Find where the given text appears and provide that cell's center as [x, y] coordinate. 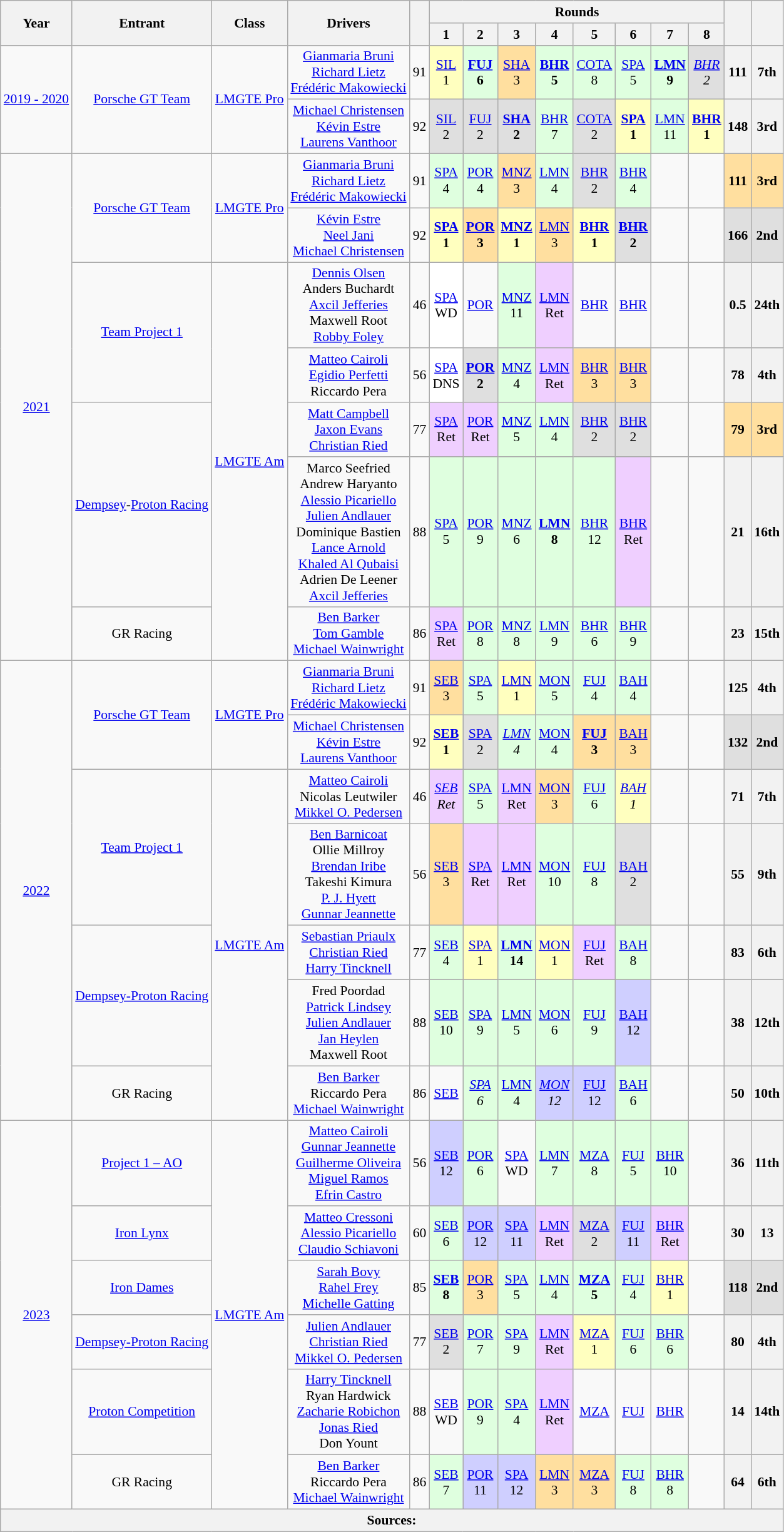
FUJ9 [594, 1023]
POR [481, 305]
MNZ6 [516, 532]
BAH1 [633, 796]
Proton Competition [141, 1412]
55 [738, 875]
16th [767, 532]
FUJRet [594, 952]
2019 - 2020 [36, 99]
SEB4 [445, 952]
MNZ8 [516, 633]
Ben Barnicoat Ollie Millroy Brendan Iribe Takeshi Kimura P. J. Hyett Gunnar Jeannette [348, 875]
BAH2 [633, 875]
LMN 4 [516, 742]
83 [738, 952]
7 [669, 34]
2021 [36, 407]
SEB2 [445, 1342]
MZA2 [594, 1234]
13 [767, 1234]
SIL2 [445, 126]
SEB12 [445, 1163]
14th [767, 1412]
SPA12 [516, 1482]
POR2 [481, 375]
85 [420, 1288]
SHA2 [516, 126]
LMN5 [516, 1023]
Class [249, 23]
BHR4 [633, 181]
Project 1 – AO [141, 1163]
MON3 [554, 796]
21 [738, 532]
148 [738, 126]
LMN11 [669, 126]
MNZ1 [516, 235]
BAH3 [633, 742]
Entrant [141, 23]
BHR10 [669, 1163]
132 [738, 742]
80 [738, 1342]
POR8 [481, 633]
FUJ5 [633, 1163]
SPA2 [481, 742]
BHR8 [669, 1482]
SEB10 [445, 1023]
166 [738, 235]
Sarah Bovy Rahel Frey Michelle Gatting [348, 1288]
64 [738, 1482]
Dennis Olsen Anders Buchardt Axcil Jefferies Maxwell Root Robby Foley [348, 305]
POR6 [481, 1163]
MZA5 [594, 1288]
BHR5 [554, 73]
Iron Lynx [141, 1234]
SPA6 [481, 1093]
Matteo Cairoli Nicolas Leutwiler Mikkel O. Pedersen [348, 796]
Fred Poordad Patrick Lindsey Julien Andlauer Jan Heylen Maxwell Root [348, 1023]
MNZ3 [516, 181]
MON10 [554, 875]
9th [767, 875]
23 [738, 633]
MON5 [554, 688]
MZA1 [594, 1342]
FUJ11 [633, 1234]
MON1 [554, 952]
MON4 [554, 742]
FUJ2 [481, 126]
60 [420, 1234]
BAH4 [633, 688]
MON12 [554, 1093]
MON6 [554, 1023]
11th [767, 1163]
118 [738, 1288]
79 [738, 429]
24th [767, 305]
SPA11 [516, 1234]
6 [633, 34]
Sources: [392, 1521]
COTA2 [594, 126]
SHA3 [516, 73]
36 [738, 1163]
Matteo Cairoli Gunnar Jeannette Guilherme Oliveira Miguel Ramos Efrin Castro [348, 1163]
2 [481, 34]
PORRet [481, 429]
Matteo Cairoli Egidio Perfetti Riccardo Pera [348, 375]
125 [738, 688]
Iron Dames [141, 1288]
SEB7 [445, 1482]
2022 [36, 891]
Matteo Cressoni Alessio Picariello Claudio Schiavoni [348, 1234]
SEB8 [445, 1288]
Kévin Estre Neel Jani Michael Christensen [348, 235]
Harry Tincknell Ryan Hardwick Zacharie Robichon Jonas Ried Don Yount [348, 1412]
FUJ12 [594, 1093]
MNZ11 [516, 305]
MNZ4 [516, 375]
BHR7 [554, 126]
0.5 [738, 305]
BAH6 [633, 1093]
2023 [36, 1315]
Julien Andlauer Christian Ried Mikkel O. Pedersen [348, 1342]
LMN7 [554, 1163]
3 [516, 34]
SEBWD [445, 1412]
MNZ5 [516, 429]
Ben Barker Tom Gamble Michael Wainwright [348, 633]
LMN8 [554, 532]
4 [554, 34]
MZA3 [594, 1482]
BAH12 [633, 1023]
LMN1 [516, 688]
Matt Campbell Jaxon Evans Christian Ried [348, 429]
BHR9 [633, 633]
15th [767, 633]
12th [767, 1023]
Rounds [577, 12]
BHR12 [594, 532]
SEB 1 [445, 742]
POR11 [481, 1482]
SEB [445, 1093]
Sebastian Priaulx Christian Ried Harry Tincknell [348, 952]
71 [738, 796]
14 [738, 1412]
5 [594, 34]
10th [767, 1093]
POR12 [481, 1234]
Year [36, 23]
SPADNS [445, 375]
30 [738, 1234]
50 [738, 1093]
BAH8 [633, 952]
Marco Seefried Andrew Haryanto Alessio Picariello Julien Andlauer Dominique Bastien Lance Arnold Khaled Al Qubaisi Adrien De Leener Axcil Jefferies [348, 532]
SEBRet [445, 796]
POR4 [481, 181]
38 [738, 1023]
FUJ [633, 1412]
LMN14 [516, 952]
MZA8 [594, 1163]
8 [707, 34]
COTA8 [594, 73]
MZA [594, 1412]
78 [738, 375]
FUJ 3 [594, 742]
SEB6 [445, 1234]
Drivers [348, 23]
SIL1 [445, 73]
POR7 [481, 1342]
1 [445, 34]
